Output the (X, Y) coordinate of the center of the cell containing the given text.  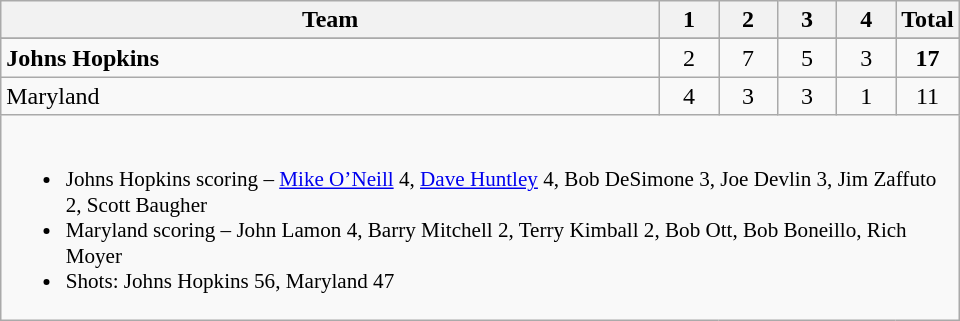
Maryland (330, 96)
5 (808, 58)
Total (928, 20)
7 (748, 58)
11 (928, 96)
Team (330, 20)
17 (928, 58)
Johns Hopkins (330, 58)
